Detect which cell encompasses the target text, then output its [X, Y] center coordinate. 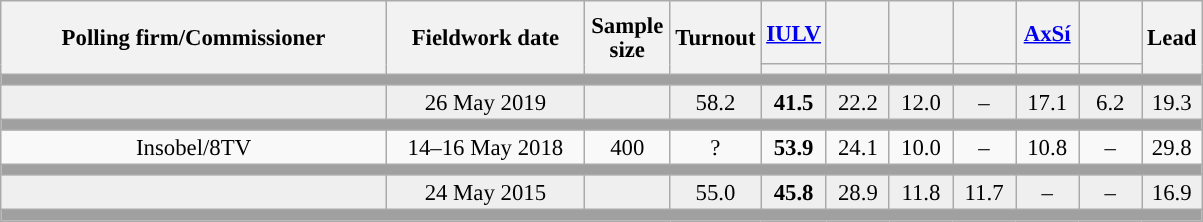
53.9 [794, 148]
Insobel/8TV [194, 148]
24.1 [858, 148]
24 May 2015 [485, 194]
IULV [794, 32]
12.0 [920, 102]
11.8 [920, 194]
Polling firm/Commissioner [194, 38]
19.3 [1172, 102]
28.9 [858, 194]
29.8 [1172, 148]
Fieldwork date [485, 38]
17.1 [1048, 102]
400 [627, 148]
14–16 May 2018 [485, 148]
? [716, 148]
6.2 [1110, 102]
Turnout [716, 38]
16.9 [1172, 194]
41.5 [794, 102]
AxSí [1048, 32]
11.7 [984, 194]
58.2 [716, 102]
10.0 [920, 148]
22.2 [858, 102]
Lead [1172, 38]
55.0 [716, 194]
Sample size [627, 38]
10.8 [1048, 148]
45.8 [794, 194]
26 May 2019 [485, 102]
